Extract the (X, Y) coordinate from the center of the cell holding the provided text.  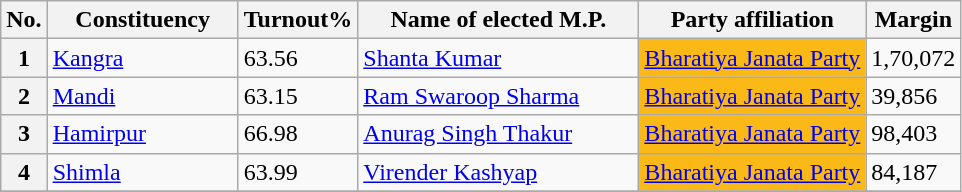
1 (24, 58)
66.98 (298, 134)
Name of elected M.P. (498, 20)
Shanta Kumar (498, 58)
2 (24, 96)
1,70,072 (914, 58)
63.56 (298, 58)
63.15 (298, 96)
3 (24, 134)
Hamirpur (142, 134)
Constituency (142, 20)
Virender Kashyap (498, 172)
4 (24, 172)
84,187 (914, 172)
39,856 (914, 96)
Mandi (142, 96)
Shimla (142, 172)
63.99 (298, 172)
98,403 (914, 134)
Anurag Singh Thakur (498, 134)
No. (24, 20)
Ram Swaroop Sharma (498, 96)
Kangra (142, 58)
Margin (914, 20)
Turnout% (298, 20)
Party affiliation (752, 20)
